Search for the cell housing the specified text and yield its [X, Y] center coordinate. 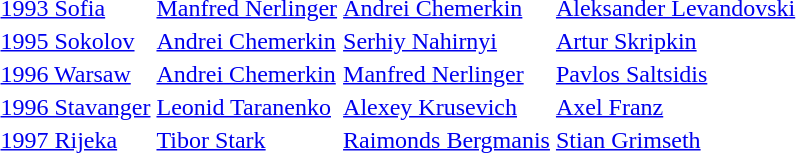
Serhiy Nahirnyi [447, 41]
Manfred Nerlinger [447, 74]
Axel Franz [675, 107]
Pavlos Saltsidis [675, 74]
Alexey Krusevich [447, 107]
Leonid Taranenko [247, 107]
Artur Skripkin [675, 41]
